Search for the cell housing the specified text and yield its (x, y) center coordinate. 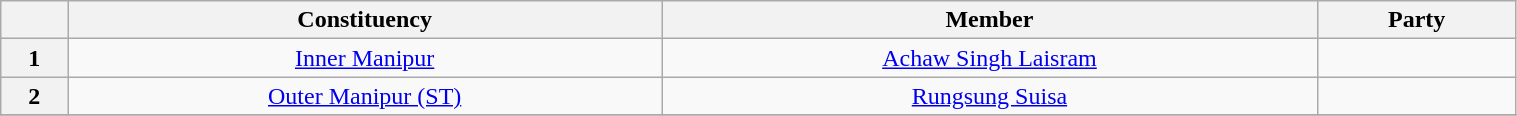
Inner Manipur (365, 58)
Achaw Singh Laisram (990, 58)
1 (34, 58)
Outer Manipur (ST) (365, 96)
Member (990, 20)
Rungsung Suisa (990, 96)
Constituency (365, 20)
Party (1416, 20)
2 (34, 96)
